Find where the given text appears and provide that cell's center as (X, Y) coordinate. 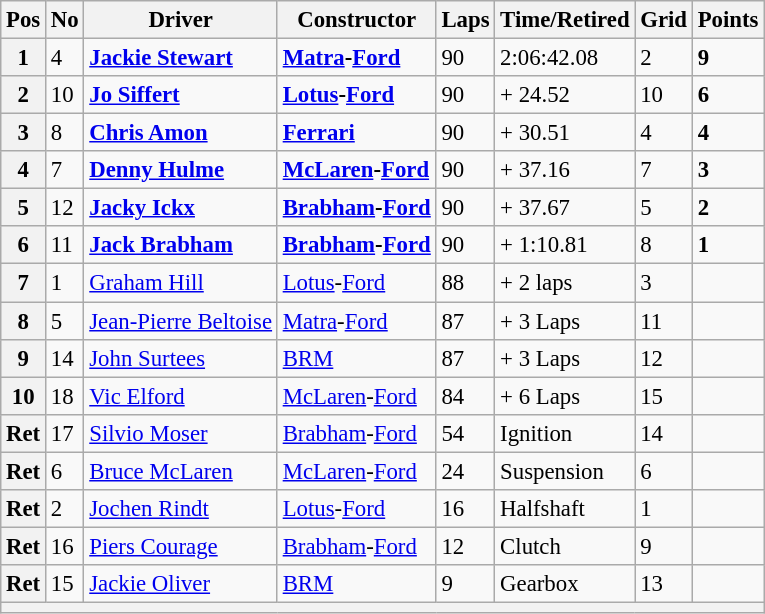
John Surtees (180, 358)
24 (466, 471)
+ 2 laps (565, 283)
Jackie Stewart (180, 58)
Gearbox (565, 584)
Vic Elford (180, 396)
Grid (664, 20)
88 (466, 283)
+ 30.51 (565, 133)
17 (65, 433)
Clutch (565, 546)
+ 1:10.81 (565, 245)
Piers Courage (180, 546)
Constructor (356, 20)
Ferrari (356, 133)
Graham Hill (180, 283)
Jochen Rindt (180, 509)
18 (65, 396)
Driver (180, 20)
Jack Brabham (180, 245)
+ 24.52 (565, 95)
Ignition (565, 433)
Jean-Pierre Beltoise (180, 321)
Chris Amon (180, 133)
+ 37.16 (565, 170)
Pos (24, 20)
No (65, 20)
Jacky Ickx (180, 208)
Laps (466, 20)
Points (728, 20)
2:06:42.08 (565, 58)
Time/Retired (565, 20)
Silvio Moser (180, 433)
+ 37.67 (565, 208)
Jo Siffert (180, 95)
Suspension (565, 471)
54 (466, 433)
84 (466, 396)
Denny Hulme (180, 170)
Jackie Oliver (180, 584)
Bruce McLaren (180, 471)
13 (664, 584)
+ 6 Laps (565, 396)
Halfshaft (565, 509)
